From the cell containing the given text, extract its center point as (X, Y) coordinate. 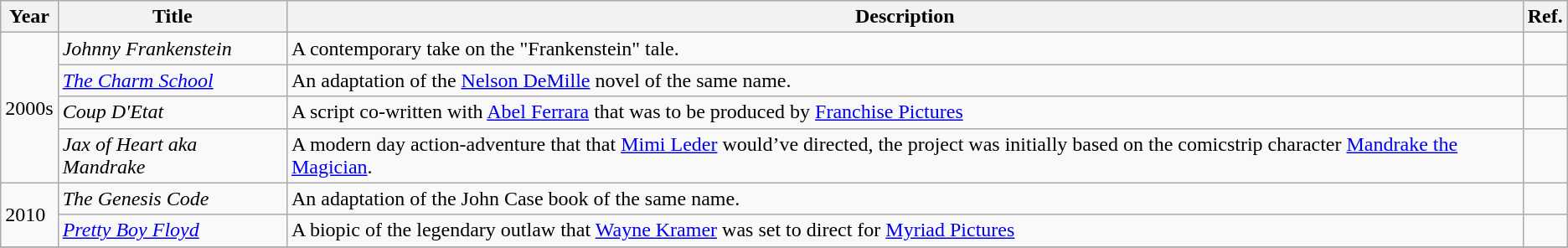
Johnny Frankenstein (173, 49)
Jax of Heart aka Mandrake (173, 156)
A biopic of the legendary outlaw that Wayne Kramer was set to direct for Myriad Pictures (905, 230)
The Charm School (173, 80)
Ref. (1545, 17)
2010 (29, 214)
Coup D'Etat (173, 112)
An adaptation of the John Case book of the same name. (905, 199)
Title (173, 17)
The Genesis Code (173, 199)
Pretty Boy Floyd (173, 230)
Year (29, 17)
A contemporary take on the "Frankenstein" tale. (905, 49)
An adaptation of the Nelson DeMille novel of the same name. (905, 80)
Description (905, 17)
A script co-written with Abel Ferrara that was to be produced by Franchise Pictures (905, 112)
2000s (29, 107)
